Locate the cell with the specified text and output its (X, Y) center coordinate. 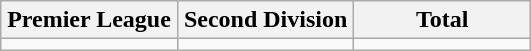
Total (442, 20)
Premier League (90, 20)
Second Division (266, 20)
